Find where the given text appears and provide that cell's center as (X, Y) coordinate. 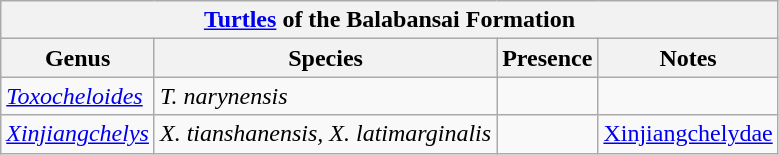
Notes (688, 58)
Presence (548, 58)
Species (325, 58)
T. narynensis (325, 96)
Xinjiangchelydae (688, 134)
Genus (78, 58)
Xinjiangchelys (78, 134)
Turtles of the Balabansai Formation (390, 20)
Toxocheloides (78, 96)
X. tianshanensis, X. latimarginalis (325, 134)
